Provide the [x, y] coordinate of the cell's center where the given text is located.  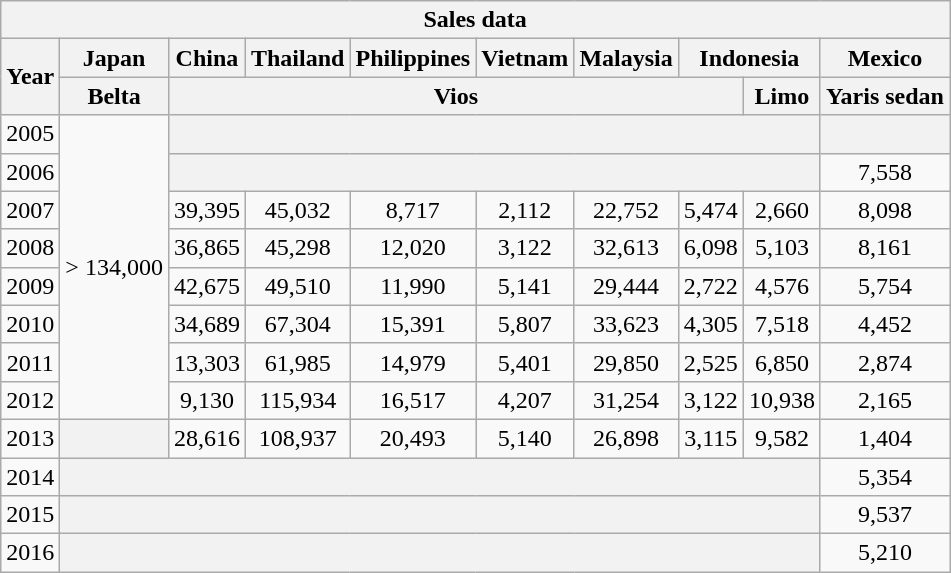
33,623 [626, 324]
Year [30, 77]
2011 [30, 362]
28,616 [206, 438]
Vios [456, 96]
China [206, 58]
Japan [114, 58]
34,689 [206, 324]
5,807 [525, 324]
Indonesia [749, 58]
7,518 [782, 324]
Yaris sedan [884, 96]
2008 [30, 248]
Sales data [476, 20]
2005 [30, 134]
5,354 [884, 477]
5,210 [884, 553]
61,985 [297, 362]
45,298 [297, 248]
16,517 [413, 400]
22,752 [626, 210]
29,850 [626, 362]
2,112 [525, 210]
5,140 [525, 438]
20,493 [413, 438]
67,304 [297, 324]
2016 [30, 553]
Thailand [297, 58]
9,537 [884, 515]
8,161 [884, 248]
11,990 [413, 286]
12,020 [413, 248]
Mexico [884, 58]
2015 [30, 515]
2012 [30, 400]
42,675 [206, 286]
2,874 [884, 362]
2014 [30, 477]
39,395 [206, 210]
8,098 [884, 210]
45,032 [297, 210]
Malaysia [626, 58]
4,305 [710, 324]
15,391 [413, 324]
4,452 [884, 324]
5,401 [525, 362]
9,582 [782, 438]
2009 [30, 286]
115,934 [297, 400]
2,722 [710, 286]
5,754 [884, 286]
10,938 [782, 400]
26,898 [626, 438]
2,525 [710, 362]
29,444 [626, 286]
31,254 [626, 400]
4,207 [525, 400]
6,850 [782, 362]
2,660 [782, 210]
49,510 [297, 286]
5,474 [710, 210]
108,937 [297, 438]
4,576 [782, 286]
36,865 [206, 248]
> 134,000 [114, 267]
6,098 [710, 248]
2007 [30, 210]
2,165 [884, 400]
9,130 [206, 400]
2013 [30, 438]
Belta [114, 96]
7,558 [884, 172]
Philippines [413, 58]
2010 [30, 324]
14,979 [413, 362]
1,404 [884, 438]
2006 [30, 172]
5,103 [782, 248]
32,613 [626, 248]
3,115 [710, 438]
13,303 [206, 362]
5,141 [525, 286]
8,717 [413, 210]
Vietnam [525, 58]
Limo [782, 96]
